Identify which cell holds the provided text, then report its (x, y) central coordinate. 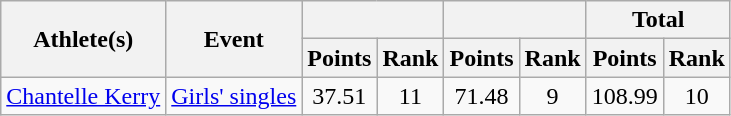
108.99 (624, 96)
Girls' singles (234, 96)
10 (696, 96)
Athlete(s) (84, 39)
Event (234, 39)
9 (552, 96)
71.48 (482, 96)
37.51 (340, 96)
Chantelle Kerry (84, 96)
Total (658, 20)
11 (410, 96)
